Extract the [x, y] coordinate from the center of the cell holding the provided text.  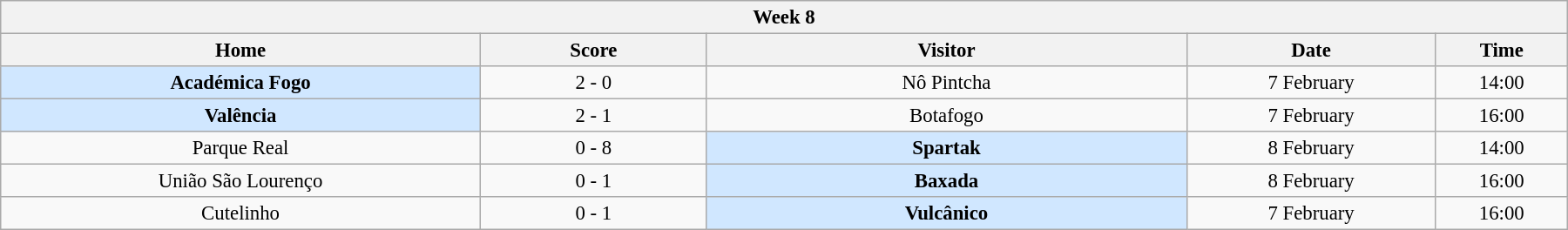
Week 8 [784, 17]
Académica Fogo [240, 83]
Home [240, 51]
Visitor [947, 51]
Vulcânico [947, 213]
Nô Pintcha [947, 83]
2 - 0 [594, 83]
0 - 8 [594, 148]
2 - 1 [594, 116]
Time [1502, 51]
Cutelinho [240, 213]
Valência [240, 116]
Botafogo [947, 116]
Spartak [947, 148]
Parque Real [240, 148]
Date [1310, 51]
União São Lourenço [240, 181]
Score [594, 51]
Baxada [947, 181]
